From the cell containing the given text, extract its center point as [X, Y] coordinate. 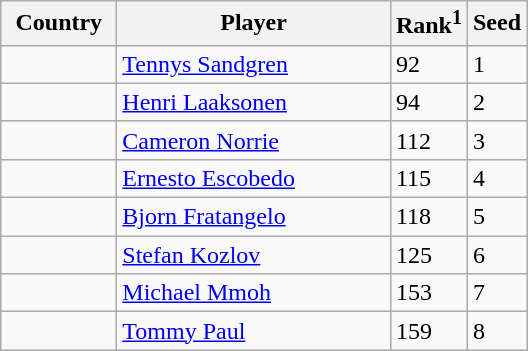
92 [428, 64]
4 [496, 178]
Player [254, 24]
Ernesto Escobedo [254, 178]
Tommy Paul [254, 331]
Cameron Norrie [254, 140]
153 [428, 293]
Stefan Kozlov [254, 255]
125 [428, 255]
8 [496, 331]
6 [496, 255]
Bjorn Fratangelo [254, 217]
112 [428, 140]
Tennys Sandgren [254, 64]
Country [59, 24]
2 [496, 102]
Henri Laaksonen [254, 102]
94 [428, 102]
3 [496, 140]
Seed [496, 24]
1 [496, 64]
7 [496, 293]
159 [428, 331]
5 [496, 217]
Rank1 [428, 24]
115 [428, 178]
118 [428, 217]
Michael Mmoh [254, 293]
